Identify which cell holds the provided text, then report its [X, Y] central coordinate. 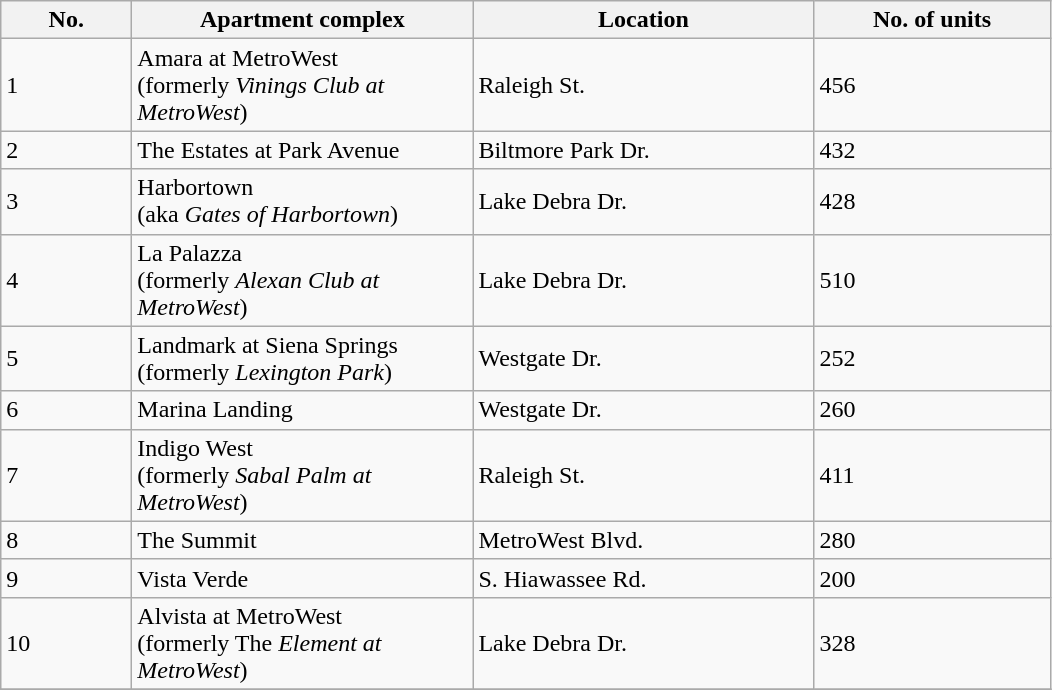
Apartment complex [302, 20]
428 [932, 202]
6 [66, 410]
411 [932, 475]
Location [644, 20]
3 [66, 202]
The Estates at Park Avenue [302, 150]
No. of units [932, 20]
260 [932, 410]
Harbortown(aka Gates of Harbortown) [302, 202]
La Palazza(formerly Alexan Club at MetroWest) [302, 280]
Amara at MetroWest(formerly Vinings Club at MetroWest) [302, 85]
Biltmore Park Dr. [644, 150]
Vista Verde [302, 578]
Indigo West(formerly Sabal Palm at MetroWest) [302, 475]
Marina Landing [302, 410]
280 [932, 540]
456 [932, 85]
No. [66, 20]
432 [932, 150]
8 [66, 540]
Landmark at Siena Springs(formerly Lexington Park) [302, 358]
328 [932, 643]
252 [932, 358]
7 [66, 475]
1 [66, 85]
5 [66, 358]
9 [66, 578]
2 [66, 150]
Alvista at MetroWest(formerly The Element at MetroWest) [302, 643]
4 [66, 280]
200 [932, 578]
10 [66, 643]
510 [932, 280]
S. Hiawassee Rd. [644, 578]
The Summit [302, 540]
MetroWest Blvd. [644, 540]
